Locate the cell with the specified text and output its (X, Y) center coordinate. 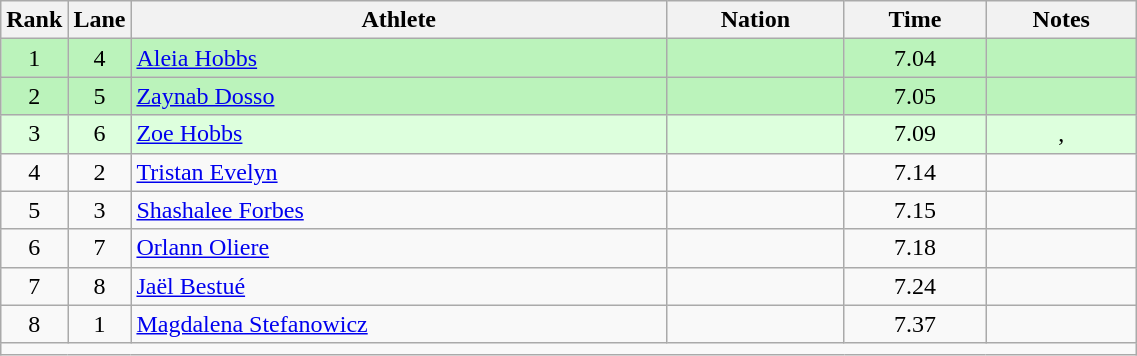
7.24 (914, 286)
Notes (1062, 20)
7.15 (914, 210)
7.14 (914, 172)
Athlete (399, 20)
Jaël Bestué (399, 286)
Zoe Hobbs (399, 134)
7.37 (914, 324)
Rank (34, 20)
7.04 (914, 58)
Tristan Evelyn (399, 172)
Zaynab Dosso (399, 96)
7.09 (914, 134)
Lane (100, 20)
Time (914, 20)
Nation (756, 20)
Aleia Hobbs (399, 58)
Magdalena Stefanowicz (399, 324)
7.18 (914, 248)
, (1062, 134)
7.05 (914, 96)
Shashalee Forbes (399, 210)
Orlann Oliere (399, 248)
